From the cell containing the given text, extract its center point as [X, Y] coordinate. 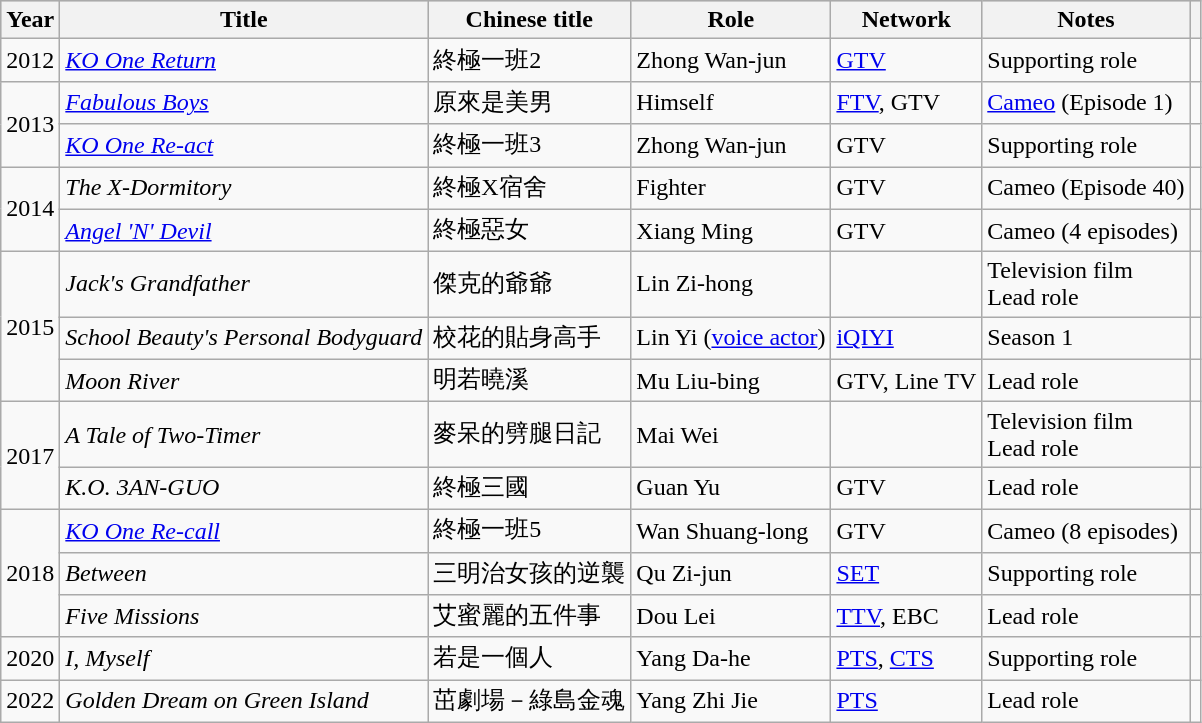
終極一班3 [530, 146]
2018 [30, 573]
Network [906, 20]
終極三國 [530, 488]
Year [30, 20]
終極X宿舍 [530, 188]
原來是美男 [530, 102]
2014 [30, 208]
Fabulous Boys [244, 102]
Cameo (8 episodes) [1086, 530]
Yang Zhi Jie [731, 702]
Mai Wei [731, 434]
茁劇場－綠島金魂 [530, 702]
GTV, Line TV [906, 380]
PTS [906, 702]
KO One Re-act [244, 146]
Guan Yu [731, 488]
Five Missions [244, 616]
Xiang Ming [731, 230]
Jack's Grandfather [244, 284]
Qu Zi-jun [731, 574]
Lin Zi-hong [731, 284]
Angel 'N' Devil [244, 230]
Role [731, 20]
2022 [30, 702]
Dou Lei [731, 616]
Fighter [731, 188]
KO One Return [244, 60]
Lin Yi (voice actor) [731, 338]
三明治女孩的逆襲 [530, 574]
終極一班5 [530, 530]
Golden Dream on Green Island [244, 702]
Cameo (Episode 40) [1086, 188]
Chinese title [530, 20]
Cameo (4 episodes) [1086, 230]
Himself [731, 102]
KO One Re-call [244, 530]
Title [244, 20]
2017 [30, 456]
麥呆的劈腿日記 [530, 434]
Mu Liu-bing [731, 380]
2020 [30, 658]
明若曉溪 [530, 380]
2012 [30, 60]
若是一個人 [530, 658]
2015 [30, 327]
Moon River [244, 380]
I, Myself [244, 658]
艾蜜麗的五件事 [530, 616]
iQIYI [906, 338]
PTS, CTS [906, 658]
2013 [30, 124]
FTV, GTV [906, 102]
Notes [1086, 20]
終極一班2 [530, 60]
The X-Dormitory [244, 188]
A Tale of Two-Timer [244, 434]
終極惡女 [530, 230]
傑克的爺爺 [530, 284]
Wan Shuang-long [731, 530]
School Beauty's Personal Bodyguard [244, 338]
Season 1 [1086, 338]
Between [244, 574]
TTV, EBC [906, 616]
SET [906, 574]
Cameo (Episode 1) [1086, 102]
Yang Da-he [731, 658]
K.O. 3AN-GUO [244, 488]
校花的貼身高手 [530, 338]
